Locate the cell with the specified text and output its [X, Y] center coordinate. 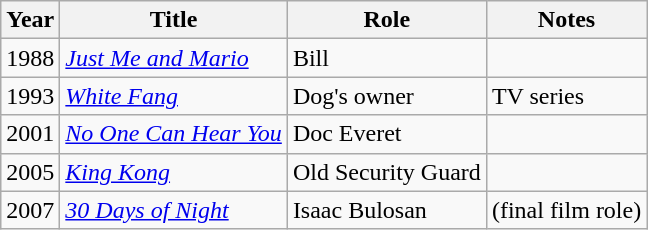
Title [174, 20]
1988 [30, 58]
Role [386, 20]
Dog's owner [386, 96]
(final film role) [566, 210]
Bill [386, 58]
Just Me and Mario [174, 58]
Doc Everet [386, 134]
Year [30, 20]
2007 [30, 210]
TV series [566, 96]
1993 [30, 96]
30 Days of Night [174, 210]
Old Security Guard [386, 172]
2005 [30, 172]
White Fang [174, 96]
Isaac Bulosan [386, 210]
No One Can Hear You [174, 134]
Notes [566, 20]
King Kong [174, 172]
2001 [30, 134]
